For the text-containing cell, return its midpoint in [x, y] coordinate format. 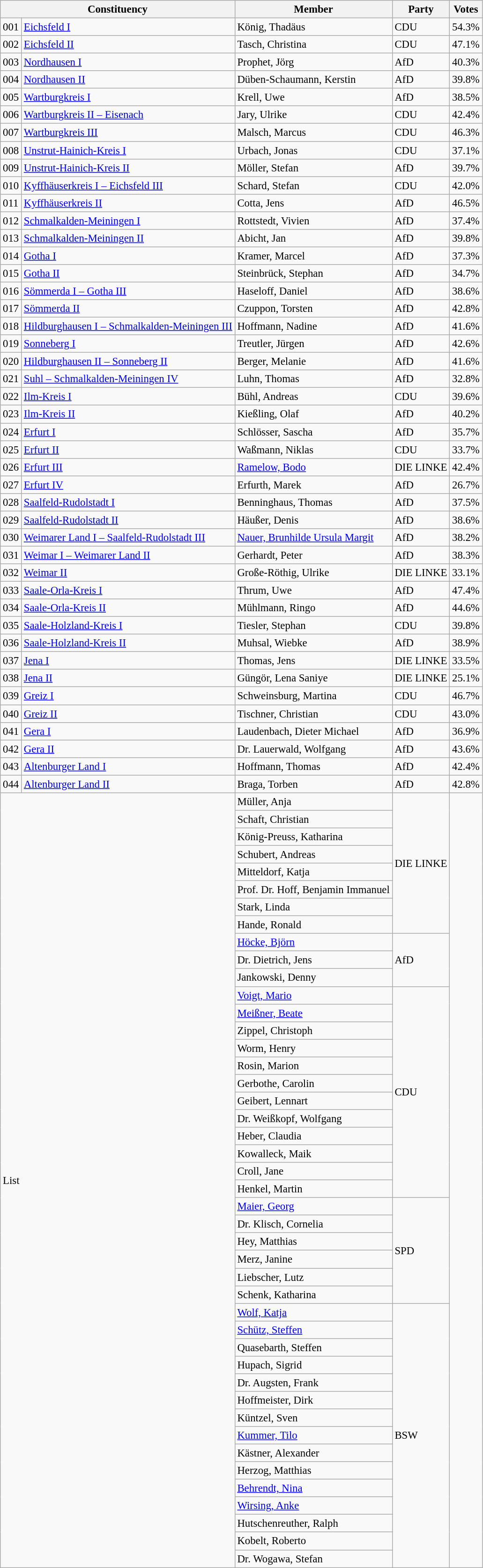
Haseloff, Daniel [313, 291]
SPD [421, 1250]
001 [11, 27]
021 [11, 379]
Prophet, Jörg [313, 62]
Saale-Orla-Kreis I [128, 591]
Gera II [128, 749]
Häußer, Denis [313, 520]
030 [11, 538]
Dr. Wogawa, Stefan [313, 1559]
Schmalkalden-Meiningen II [128, 238]
Altenburger Land I [128, 766]
40.3% [466, 62]
Wartburgkreis II – Eisenach [128, 115]
47.1% [466, 44]
031 [11, 555]
005 [11, 97]
Unstrut-Hainich-Kreis II [128, 168]
46.7% [466, 696]
43.0% [466, 714]
Nordhausen II [128, 80]
Höcke, Björn [313, 942]
Erfurt IV [128, 485]
Rosin, Marion [313, 1066]
Merz, Janine [313, 1259]
Gerhardt, Peter [313, 555]
Erfurt III [128, 467]
Schmalkalden-Meiningen I [128, 221]
043 [11, 766]
38.2% [466, 538]
Saale-Orla-Kreis II [128, 608]
Schweinsburg, Martina [313, 696]
007 [11, 133]
Erfurt II [128, 450]
012 [11, 221]
022 [11, 397]
Jena II [128, 679]
Maier, Georg [313, 1206]
36.9% [466, 731]
023 [11, 414]
25.1% [466, 679]
37.3% [466, 256]
Heber, Claudia [313, 1136]
Kästner, Alexander [313, 1453]
Schaft, Christian [313, 819]
026 [11, 467]
017 [11, 309]
Prof. Dr. Hoff, Benjamin Immanuel [313, 890]
Dr. Weißkopf, Wolfgang [313, 1118]
Hildburghausen I – Schmalkalden-Meiningen III [128, 326]
Bühl, Andreas [313, 397]
44.6% [466, 608]
Braga, Torben [313, 784]
Kowalleck, Maik [313, 1154]
Quasebarth, Steffen [313, 1347]
008 [11, 150]
029 [11, 520]
Liebscher, Lutz [313, 1277]
43.6% [466, 749]
Sonneberg I [128, 344]
33.7% [466, 450]
Tasch, Christina [313, 44]
020 [11, 362]
38.9% [466, 643]
Zippel, Christoph [313, 1030]
42.6% [466, 344]
044 [11, 784]
38.3% [466, 555]
Steinbrück, Stephan [313, 274]
028 [11, 503]
037 [11, 661]
039 [11, 696]
Herzog, Matthias [313, 1471]
Laudenbach, Dieter Michael [313, 731]
Hupach, Sigrid [313, 1365]
038 [11, 679]
Weimar II [128, 573]
Schard, Stefan [313, 185]
Ramelow, Bodo [313, 467]
Hande, Ronald [313, 925]
Treutler, Jürgen [313, 344]
Kyffhäuserkreis I – Eichsfeld III [128, 185]
List [118, 1180]
Greiz II [128, 714]
Czuppon, Torsten [313, 309]
042 [11, 749]
Ilm-Kreis I [128, 397]
Henkel, Martin [313, 1189]
Wirsing, Anke [313, 1506]
34.7% [466, 274]
003 [11, 62]
Wolf, Katja [313, 1312]
Gotha I [128, 256]
47.4% [466, 591]
37.5% [466, 503]
Party [421, 9]
Sömmerda II [128, 309]
Dr. Augsten, Frank [313, 1383]
Luhn, Thomas [313, 379]
Stark, Linda [313, 907]
Schlösser, Sascha [313, 432]
Düben-Schaumann, Kerstin [313, 80]
016 [11, 291]
Saalfeld-Rudolstadt II [128, 520]
Kummer, Tilo [313, 1435]
Wartburgkreis I [128, 97]
Gerbothe, Carolin [313, 1083]
Rottstedt, Vivien [313, 221]
Kießling, Olaf [313, 414]
Kyffhäuserkreis II [128, 203]
König, Thadäus [313, 27]
Schütz, Steffen [313, 1330]
Waßmann, Niklas [313, 450]
015 [11, 274]
Unstrut-Hainich-Kreis I [128, 150]
Krell, Uwe [313, 97]
Schubert, Andreas [313, 854]
Greiz I [128, 696]
Hildburghausen II – Sonneberg II [128, 362]
Mitteldorf, Katja [313, 872]
42.0% [466, 185]
Mühlmann, Ringo [313, 608]
018 [11, 326]
014 [11, 256]
35.7% [466, 432]
013 [11, 238]
019 [11, 344]
Hutschenreuther, Ralph [313, 1524]
Dr. Klisch, Cornelia [313, 1224]
33.1% [466, 573]
Sömmerda I – Gotha III [128, 291]
Abicht, Jan [313, 238]
Hoffmeister, Dirk [313, 1400]
Weimar I – Weimarer Land II [128, 555]
Müller, Anja [313, 802]
Voigt, Mario [313, 995]
Kobelt, Roberto [313, 1541]
38.5% [466, 97]
Altenburger Land II [128, 784]
Behrendt, Nina [313, 1488]
Güngör, Lena Saniye [313, 679]
Dr. Dietrich, Jens [313, 960]
37.1% [466, 150]
Dr. Lauerwald, Wolfgang [313, 749]
Saalfeld-Rudolstadt I [128, 503]
032 [11, 573]
004 [11, 80]
Saale-Holzland-Kreis II [128, 643]
Erfurth, Marek [313, 485]
Weimarer Land I – Saalfeld-Rudolstadt III [128, 538]
034 [11, 608]
Tiesler, Stephan [313, 626]
32.8% [466, 379]
26.7% [466, 485]
Thomas, Jens [313, 661]
Benninghaus, Thomas [313, 503]
Jena I [128, 661]
Schenk, Katharina [313, 1294]
Eichsfeld I [128, 27]
011 [11, 203]
Gotha II [128, 274]
Küntzel, Sven [313, 1418]
Große-Röthig, Ulrike [313, 573]
Berger, Melanie [313, 362]
Hoffmann, Thomas [313, 766]
Eichsfeld II [128, 44]
BSW [421, 1435]
König-Preuss, Katharina [313, 837]
006 [11, 115]
040 [11, 714]
Nauer, Brunhilde Ursula Margit [313, 538]
Nordhausen I [128, 62]
Votes [466, 9]
Meißner, Beate [313, 1013]
Gera I [128, 731]
Muhsal, Wiebke [313, 643]
40.2% [466, 414]
Member [313, 9]
Erfurt I [128, 432]
025 [11, 450]
Suhl – Schmalkalden-Meiningen IV [128, 379]
Geibert, Lennart [313, 1101]
Jankowski, Denny [313, 978]
009 [11, 168]
39.6% [466, 397]
002 [11, 44]
Kramer, Marcel [313, 256]
027 [11, 485]
033 [11, 591]
Hoffmann, Nadine [313, 326]
37.4% [466, 221]
Constituency [118, 9]
Ilm-Kreis II [128, 414]
Thrum, Uwe [313, 591]
33.5% [466, 661]
Tischner, Christian [313, 714]
036 [11, 643]
035 [11, 626]
Jary, Ulrike [313, 115]
Worm, Henry [313, 1048]
46.3% [466, 133]
46.5% [466, 203]
Cotta, Jens [313, 203]
Saale-Holzland-Kreis I [128, 626]
Urbach, Jonas [313, 150]
39.7% [466, 168]
024 [11, 432]
Möller, Stefan [313, 168]
Wartburgkreis III [128, 133]
54.3% [466, 27]
Malsch, Marcus [313, 133]
Croll, Jane [313, 1171]
010 [11, 185]
041 [11, 731]
Hey, Matthias [313, 1242]
